Search for the cell housing the specified text and yield its [x, y] center coordinate. 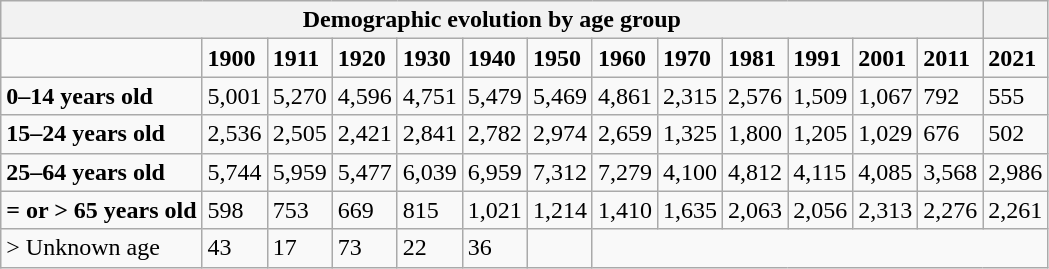
1930 [430, 58]
2,659 [624, 134]
2011 [950, 58]
= or > 65 years old [102, 210]
2,421 [364, 134]
6,039 [430, 172]
17 [300, 248]
1900 [234, 58]
Demographic evolution by age group [492, 20]
1,509 [820, 96]
6,959 [494, 172]
2,536 [234, 134]
1940 [494, 58]
1970 [690, 58]
0–14 years old [102, 96]
2,782 [494, 134]
2,576 [756, 96]
5,959 [300, 172]
5,477 [364, 172]
5,744 [234, 172]
2,063 [756, 210]
3,568 [950, 172]
43 [234, 248]
1,029 [886, 134]
2,313 [886, 210]
753 [300, 210]
4,751 [430, 96]
22 [430, 248]
2,315 [690, 96]
2001 [886, 58]
598 [234, 210]
1,410 [624, 210]
5,001 [234, 96]
1,214 [560, 210]
4,861 [624, 96]
1920 [364, 58]
7,279 [624, 172]
2,841 [430, 134]
2,056 [820, 210]
5,469 [560, 96]
2,986 [1016, 172]
5,270 [300, 96]
1950 [560, 58]
1991 [820, 58]
4,596 [364, 96]
2,261 [1016, 210]
1981 [756, 58]
> Unknown age [102, 248]
25–64 years old [102, 172]
815 [430, 210]
1,800 [756, 134]
5,479 [494, 96]
502 [1016, 134]
7,312 [560, 172]
4,085 [886, 172]
1,067 [886, 96]
2021 [1016, 58]
1960 [624, 58]
1,021 [494, 210]
1911 [300, 58]
2,276 [950, 210]
555 [1016, 96]
1,635 [690, 210]
792 [950, 96]
4,115 [820, 172]
1,205 [820, 134]
4,100 [690, 172]
1,325 [690, 134]
15–24 years old [102, 134]
4,812 [756, 172]
2,974 [560, 134]
2,505 [300, 134]
73 [364, 248]
669 [364, 210]
36 [494, 248]
676 [950, 134]
